Provide the [X, Y] coordinate of the cell's center where the given text is located.  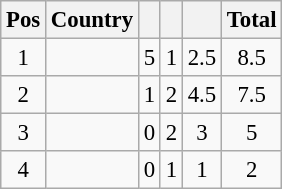
8.5 [251, 58]
7.5 [251, 95]
2.5 [202, 58]
4.5 [202, 95]
Pos [24, 20]
Total [251, 20]
4 [24, 170]
Country [92, 20]
